Return the [X, Y] coordinate for the center point of the cell that contains the specified text.  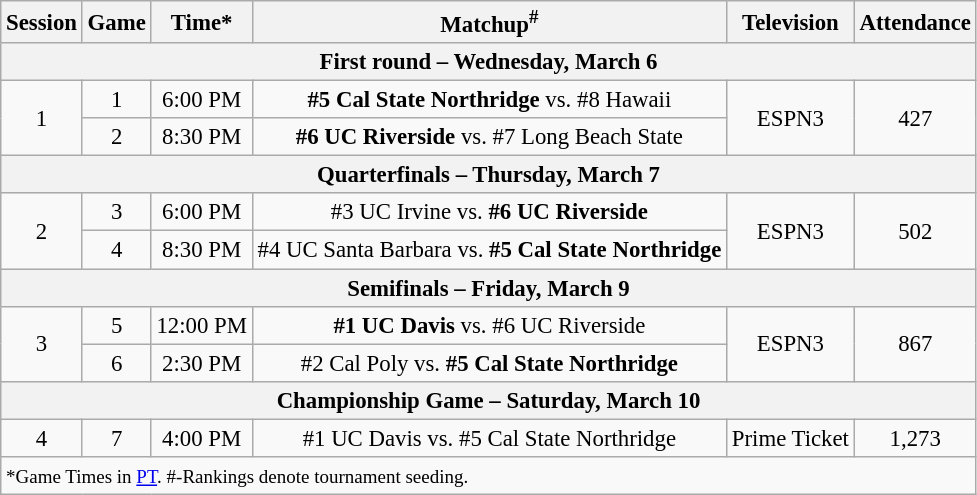
Session [42, 22]
#2 Cal Poly vs. #5 Cal State Northridge [489, 363]
Game [116, 22]
Matchup# [489, 22]
4:00 PM [202, 438]
Championship Game – Saturday, March 10 [488, 400]
Time* [202, 22]
#1 UC Davis vs. #5 Cal State Northridge [489, 438]
502 [915, 232]
Semifinals – Friday, March 9 [488, 288]
6 [116, 363]
12:00 PM [202, 325]
1,273 [915, 438]
*Game Times in PT. #-Rankings denote tournament seeding. [488, 476]
#6 UC Riverside vs. #7 Long Beach State [489, 137]
5 [116, 325]
867 [915, 344]
First round – Wednesday, March 6 [488, 62]
427 [915, 118]
#3 UC Irvine vs. #6 UC Riverside [489, 213]
2:30 PM [202, 363]
#1 UC Davis vs. #6 UC Riverside [489, 325]
#4 UC Santa Barbara vs. #5 Cal State Northridge [489, 250]
Quarterfinals – Thursday, March 7 [488, 175]
Prime Ticket [791, 438]
Attendance [915, 22]
Television [791, 22]
7 [116, 438]
#5 Cal State Northridge vs. #8 Hawaii [489, 100]
